Return the [x, y] coordinate for the center point of the cell that contains the specified text.  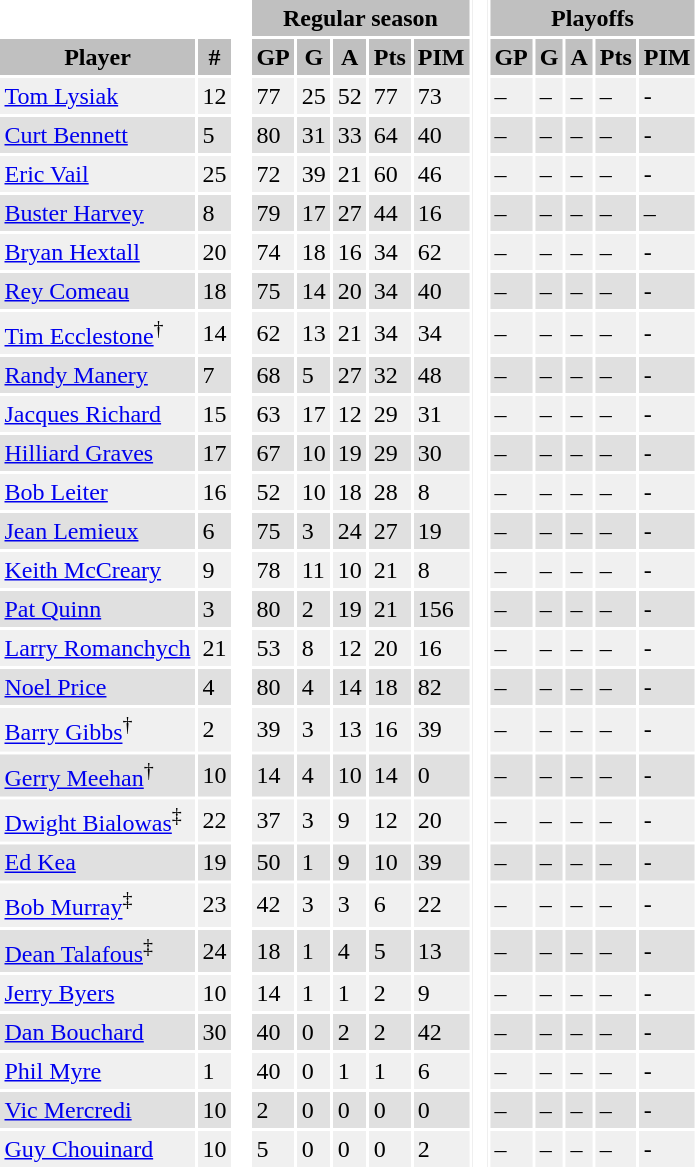
11 [314, 570]
7 [214, 375]
Tom Lysiak [98, 96]
Vic Mercredi [98, 1110]
23 [214, 905]
Guy Chouinard [98, 1149]
Phil Myre [98, 1071]
64 [390, 135]
Bob Leiter [98, 492]
Barry Gibbs† [98, 729]
82 [441, 687]
156 [441, 609]
Jean Lemieux [98, 531]
Gerry Meehan† [98, 775]
37 [273, 820]
44 [390, 213]
Curt Bennett [98, 135]
33 [350, 135]
46 [441, 174]
68 [273, 375]
48 [441, 375]
Ed Kea [98, 863]
Larry Romanchych [98, 648]
28 [390, 492]
Hilliard Graves [98, 453]
Randy Manery [98, 375]
Dean Talafous‡ [98, 950]
Rey Comeau [98, 291]
Jacques Richard [98, 414]
Eric Vail [98, 174]
Dan Bouchard [98, 1032]
Playoffs [592, 18]
Tim Ecclestone† [98, 333]
60 [390, 174]
Keith McCreary [98, 570]
Buster Harvey [98, 213]
Jerry Byers [98, 993]
79 [273, 213]
# [214, 57]
Regular season [360, 18]
Bob Murray‡ [98, 905]
32 [390, 375]
Noel Price [98, 687]
53 [273, 648]
Player [98, 57]
72 [273, 174]
Pat Quinn [98, 609]
Bryan Hextall [98, 252]
73 [441, 96]
50 [273, 863]
78 [273, 570]
67 [273, 453]
15 [214, 414]
74 [273, 252]
Dwight Bialowas‡ [98, 820]
63 [273, 414]
